Search for the cell housing the specified text and yield its [X, Y] center coordinate. 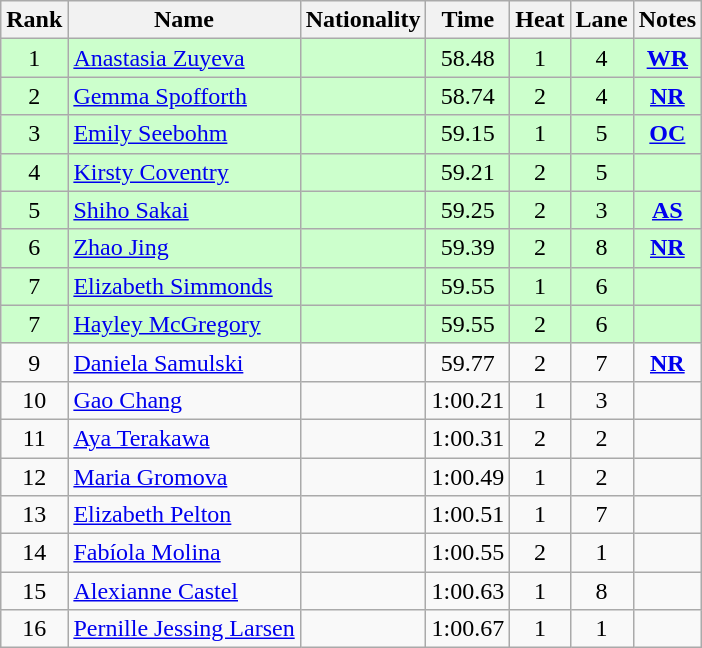
1:00.21 [468, 400]
11 [34, 438]
10 [34, 400]
59.15 [468, 134]
14 [34, 553]
Daniela Samulski [184, 362]
1:00.51 [468, 515]
1:00.49 [468, 477]
15 [34, 591]
Gao Chang [184, 400]
Nationality [363, 20]
Hayley McGregory [184, 324]
59.39 [468, 248]
Elizabeth Pelton [184, 515]
59.21 [468, 172]
Elizabeth Simmonds [184, 286]
Zhao Jing [184, 248]
1:00.55 [468, 553]
1:00.31 [468, 438]
Alexianne Castel [184, 591]
Shiho Sakai [184, 210]
9 [34, 362]
Heat [540, 20]
59.25 [468, 210]
58.74 [468, 96]
OC [667, 134]
WR [667, 58]
Time [468, 20]
1:00.63 [468, 591]
Rank [34, 20]
Lane [602, 20]
Aya Terakawa [184, 438]
Fabíola Molina [184, 553]
59.77 [468, 362]
Anastasia Zuyeva [184, 58]
Notes [667, 20]
Pernille Jessing Larsen [184, 629]
16 [34, 629]
Name [184, 20]
AS [667, 210]
1:00.67 [468, 629]
58.48 [468, 58]
13 [34, 515]
Gemma Spofforth [184, 96]
Emily Seebohm [184, 134]
Maria Gromova [184, 477]
Kirsty Coventry [184, 172]
12 [34, 477]
